Identify which cell holds the provided text, then report its (x, y) central coordinate. 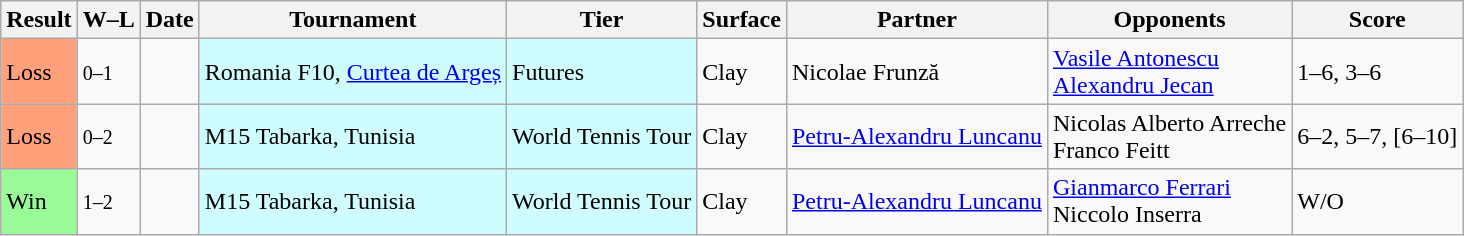
1–6, 3–6 (1378, 72)
Date (170, 20)
Romania F10, Curtea de Argeș (352, 72)
W–L (108, 20)
Futures (602, 72)
Win (39, 202)
Partner (916, 20)
Opponents (1169, 20)
Result (39, 20)
Score (1378, 20)
6–2, 5–7, [6–10] (1378, 136)
Tournament (352, 20)
Tier (602, 20)
1–2 (108, 202)
Gianmarco Ferrari Niccolo Inserra (1169, 202)
0–2 (108, 136)
Nicolae Frunză (916, 72)
W/O (1378, 202)
Vasile Antonescu Alexandru Jecan (1169, 72)
Surface (742, 20)
Nicolas Alberto Arreche Franco Feitt (1169, 136)
0–1 (108, 72)
